Return the (X, Y) coordinate for the center point of the cell that contains the specified text.  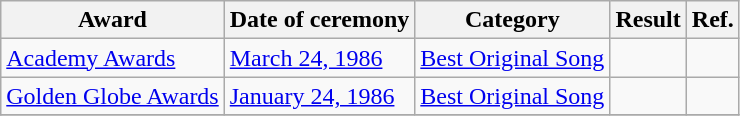
Ref. (712, 20)
Category (512, 20)
March 24, 1986 (320, 58)
January 24, 1986 (320, 96)
Result (648, 20)
Date of ceremony (320, 20)
Golden Globe Awards (113, 96)
Award (113, 20)
Academy Awards (113, 58)
